Pinpoint the cell where the given text exists, returning its [x, y] midpoint coordinate. 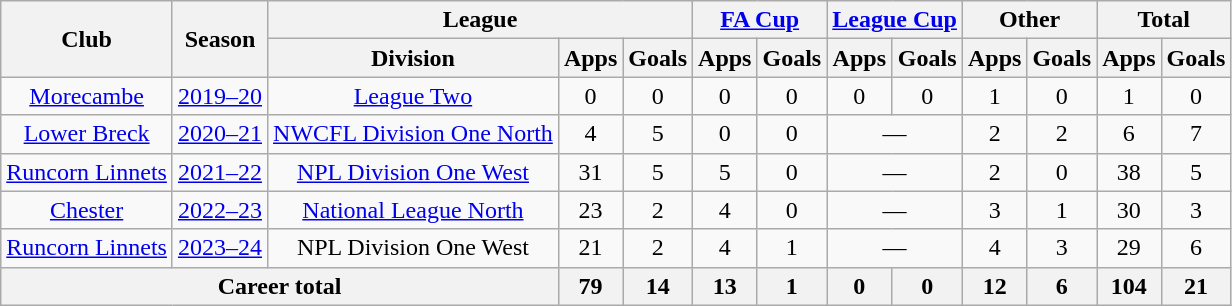
Other [1029, 20]
Total [1164, 20]
Division [414, 58]
Morecambe [87, 96]
12 [994, 286]
13 [725, 286]
2019–20 [220, 96]
Club [87, 39]
23 [590, 210]
31 [590, 172]
79 [590, 286]
2023–24 [220, 248]
Lower Breck [87, 134]
League Two [414, 96]
National League North [414, 210]
7 [1196, 134]
30 [1129, 210]
NWCFL Division One North [414, 134]
14 [658, 286]
Chester [87, 210]
2021–22 [220, 172]
League Cup [895, 20]
2022–23 [220, 210]
2020–21 [220, 134]
FA Cup [760, 20]
Career total [280, 286]
League [480, 20]
Season [220, 39]
38 [1129, 172]
104 [1129, 286]
29 [1129, 248]
